Return the (X, Y) coordinate for the center point of the cell that contains the specified text.  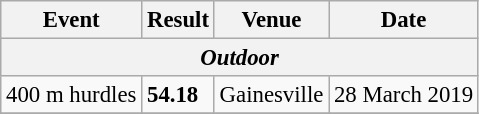
Event (72, 20)
Result (178, 20)
Venue (271, 20)
400 m hurdles (72, 95)
Outdoor (240, 58)
Date (404, 20)
54.18 (178, 95)
28 March 2019 (404, 95)
Gainesville (271, 95)
